Identify which cell holds the provided text, then report its [x, y] central coordinate. 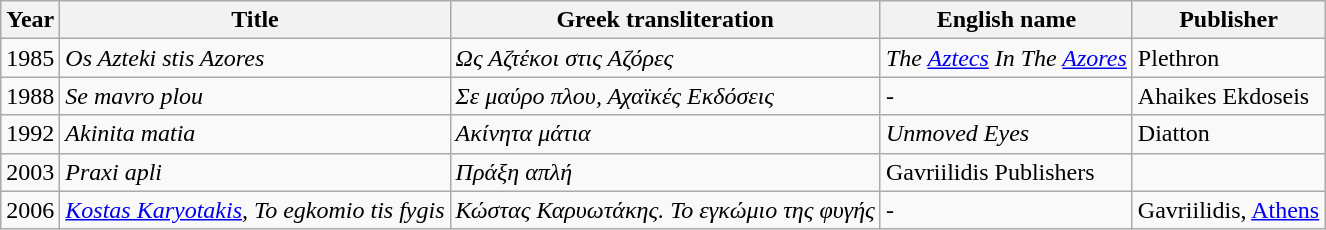
Πράξη απλή [665, 172]
Κώστας Καρυωτάκης. Το εγκώμιο της φυγής [665, 210]
Akinita matia [255, 134]
Diatton [1228, 134]
1985 [30, 58]
Unmoved Eyes [1006, 134]
Ακίνητα μάτια [665, 134]
Kostas Karyotakis, To egkomio tis fygis [255, 210]
Year [30, 20]
Title [255, 20]
Se mavro plou [255, 96]
The Aztecs In The Azores [1006, 58]
Gavriilidis Publishers [1006, 172]
2006 [30, 210]
Ως Αζτέκοι στις Αζόρες [665, 58]
1992 [30, 134]
2003 [30, 172]
Os Azteki stis Azores [255, 58]
Gavriilidis, Athens [1228, 210]
1988 [30, 96]
Greek transliteration [665, 20]
Σε μαύρο πλου, Αχαϊκές Εκδόσεις [665, 96]
English name [1006, 20]
Ahaikes Ekdoseis [1228, 96]
Publisher [1228, 20]
Praxi apli [255, 172]
Plethron [1228, 58]
